Scan for the cell matching the given text and deliver its [x, y] coordinate at center. 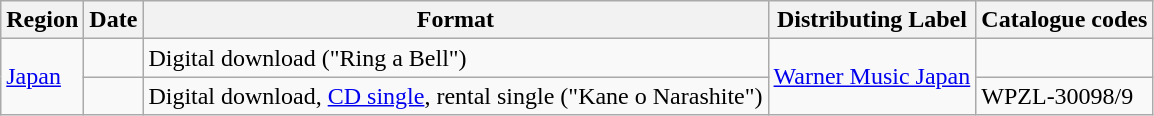
Warner Music Japan [872, 77]
Digital download, CD single, rental single ("Kane o Narashite") [456, 96]
Format [456, 20]
Distributing Label [872, 20]
Digital download ("Ring a Bell") [456, 58]
Catalogue codes [1064, 20]
Region [42, 20]
Japan [42, 77]
WPZL-30098/9 [1064, 96]
Date [114, 20]
